Determine the [X, Y] coordinate at the center of the cell enclosing the given text.  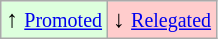
↓ Relegated [162, 20]
↑ Promoted [54, 20]
